Pinpoint the cell where the given text exists, returning its [x, y] midpoint coordinate. 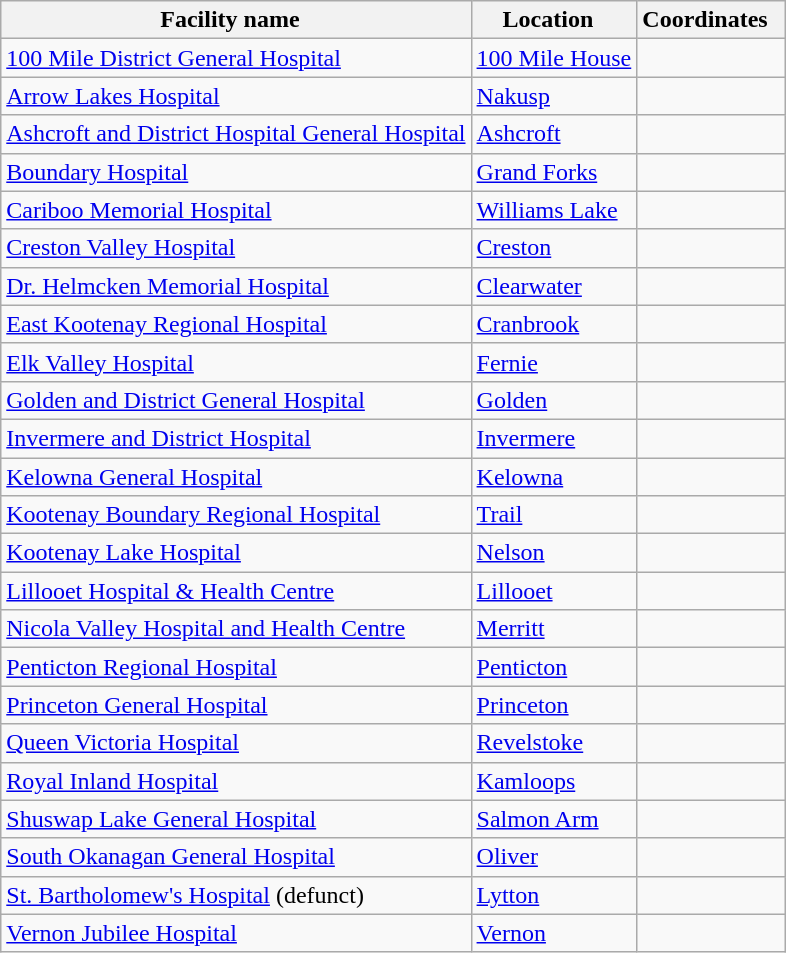
Merritt [554, 629]
Cariboo Memorial Hospital [236, 210]
East Kootenay Regional Hospital [236, 324]
Dr. Helmcken Memorial Hospital [236, 286]
Lillooet [554, 591]
Ashcroft and District Hospital General Hospital [236, 134]
Invermere and District Hospital [236, 438]
Nelson [554, 553]
Invermere [554, 438]
100 Mile District General Hospital [236, 58]
Vernon Jubilee Hospital [236, 933]
South Okanagan General Hospital [236, 857]
Golden and District General Hospital [236, 400]
Kootenay Boundary Regional Hospital [236, 515]
Salmon Arm [554, 819]
St. Bartholomew's Hospital (defunct) [236, 895]
Grand Forks [554, 172]
Creston [554, 248]
Ashcroft [554, 134]
Nakusp [554, 96]
Kelowna General Hospital [236, 477]
Revelstoke [554, 743]
Nicola Valley Hospital and Health Centre [236, 629]
Facility name [236, 20]
Royal Inland Hospital [236, 781]
Williams Lake [554, 210]
Kelowna [554, 477]
Coordinates [711, 20]
Shuswap Lake General Hospital [236, 819]
Queen Victoria Hospital [236, 743]
Vernon [554, 933]
Golden [554, 400]
Princeton [554, 705]
Penticton Regional Hospital [236, 667]
Oliver [554, 857]
100 Mile House [554, 58]
Trail [554, 515]
Kootenay Lake Hospital [236, 553]
Penticton [554, 667]
Cranbrook [554, 324]
Lytton [554, 895]
Arrow Lakes Hospital [236, 96]
Boundary Hospital [236, 172]
Elk Valley Hospital [236, 362]
Princeton General Hospital [236, 705]
Fernie [554, 362]
Lillooet Hospital & Health Centre [236, 591]
Clearwater [554, 286]
Kamloops [554, 781]
Creston Valley Hospital [236, 248]
Location [554, 20]
